Identify which cell holds the provided text, then report its (X, Y) central coordinate. 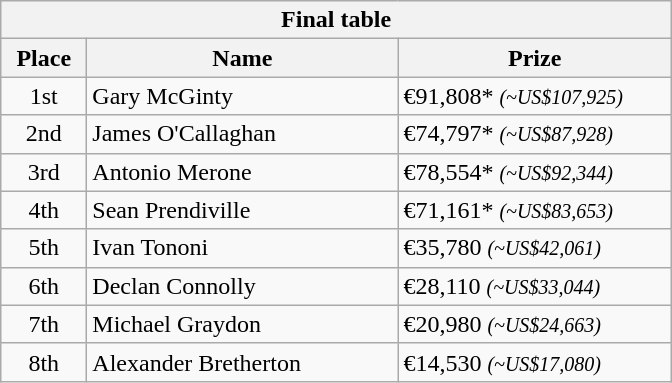
Final table (336, 20)
1st (44, 96)
Alexander Bretherton (242, 362)
3rd (44, 172)
€78,554* (~US$92,344) (535, 172)
Ivan Tononi (242, 248)
7th (44, 324)
€71,161* (~US$83,653) (535, 210)
€35,780 (~US$42,061) (535, 248)
Gary McGinty (242, 96)
8th (44, 362)
James O'Callaghan (242, 134)
€20,980 (~US$24,663) (535, 324)
€74,797* (~US$87,928) (535, 134)
Michael Graydon (242, 324)
5th (44, 248)
2nd (44, 134)
€28,110 (~US$33,044) (535, 286)
Declan Connolly (242, 286)
Name (242, 58)
6th (44, 286)
Prize (535, 58)
Place (44, 58)
Antonio Merone (242, 172)
Sean Prendiville (242, 210)
4th (44, 210)
€14,530 (~US$17,080) (535, 362)
€91,808* (~US$107,925) (535, 96)
